Identify which cell holds the provided text, then report its [x, y] central coordinate. 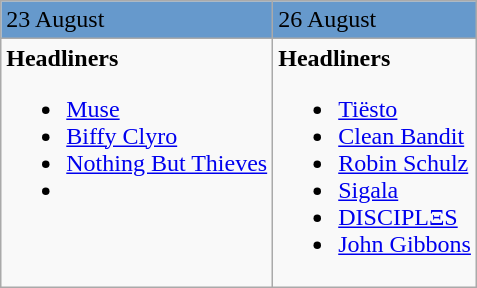
23 August [137, 20]
HeadlinersTiëstoClean BanditRobin SchulzSigalaDISCIPLΞSJohn Gibbons [375, 163]
HeadlinersMuseBiffy ClyroNothing But Thieves [137, 163]
26 August [375, 20]
